Locate the cell with the specified text and output its (X, Y) center coordinate. 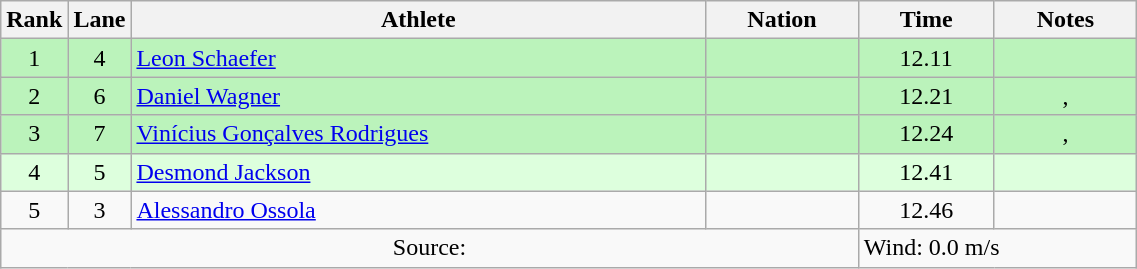
Nation (782, 20)
2 (34, 96)
Daniel Wagner (418, 96)
12.21 (926, 96)
Wind: 0.0 m/s (998, 248)
Source: (430, 248)
12.41 (926, 172)
7 (100, 134)
Rank (34, 20)
12.11 (926, 58)
Leon Schaefer (418, 58)
Alessandro Ossola (418, 210)
12.24 (926, 134)
Notes (1066, 20)
Vinícius Gonçalves Rodrigues (418, 134)
Lane (100, 20)
6 (100, 96)
Time (926, 20)
1 (34, 58)
Desmond Jackson (418, 172)
12.46 (926, 210)
Athlete (418, 20)
